Capture the cell that displays the provided text and extract its (X, Y) central coordinate. 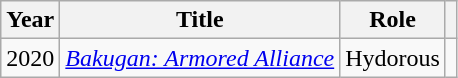
Year (30, 20)
Role (393, 20)
Hydorous (393, 58)
2020 (30, 58)
Title (200, 20)
Bakugan: Armored Alliance (200, 58)
